Provide the [x, y] coordinate of the cell's center where the given text is located.  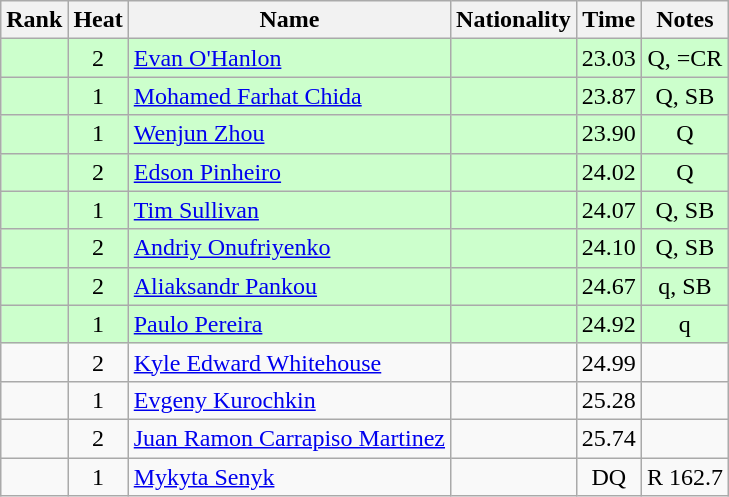
Nationality [514, 20]
Paulo Pereira [289, 324]
Edson Pinheiro [289, 172]
23.87 [608, 96]
Evgeny Kurochkin [289, 400]
DQ [608, 477]
Name [289, 20]
24.02 [608, 172]
Wenjun Zhou [289, 134]
23.90 [608, 134]
Tim Sullivan [289, 210]
Kyle Edward Whitehouse [289, 362]
24.92 [608, 324]
Rank [34, 20]
23.03 [608, 58]
q [684, 324]
Juan Ramon Carrapiso Martinez [289, 438]
Mykyta Senyk [289, 477]
24.67 [608, 286]
Aliaksandr Pankou [289, 286]
25.74 [608, 438]
25.28 [608, 400]
24.10 [608, 248]
24.07 [608, 210]
R 162.7 [684, 477]
Notes [684, 20]
Mohamed Farhat Chida [289, 96]
24.99 [608, 362]
Heat [98, 20]
Time [608, 20]
Andriy Onufriyenko [289, 248]
Q, =CR [684, 58]
q, SB [684, 286]
Evan O'Hanlon [289, 58]
